Detect which cell encompasses the target text, then output its [x, y] center coordinate. 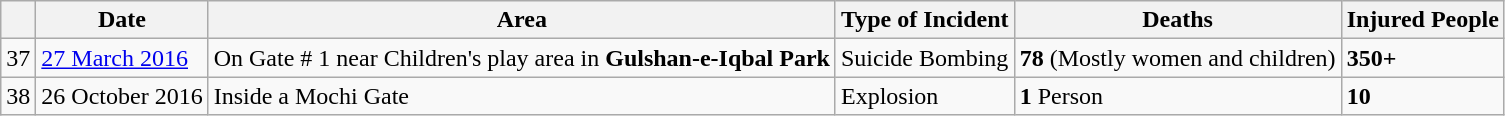
Explosion [924, 96]
78 (Mostly women and children) [1178, 58]
On Gate # 1 near Children's play area in Gulshan-e-Iqbal Park [522, 58]
Deaths [1178, 20]
Injured People [1422, 20]
27 March 2016 [122, 58]
37 [18, 58]
350+ [1422, 58]
Area [522, 20]
Date [122, 20]
10 [1422, 96]
26 October 2016 [122, 96]
Suicide Bombing [924, 58]
Inside a Mochi Gate [522, 96]
38 [18, 96]
1 Person [1178, 96]
Type of Incident [924, 20]
